Return the [X, Y] coordinate for the center point of the cell that contains the specified text.  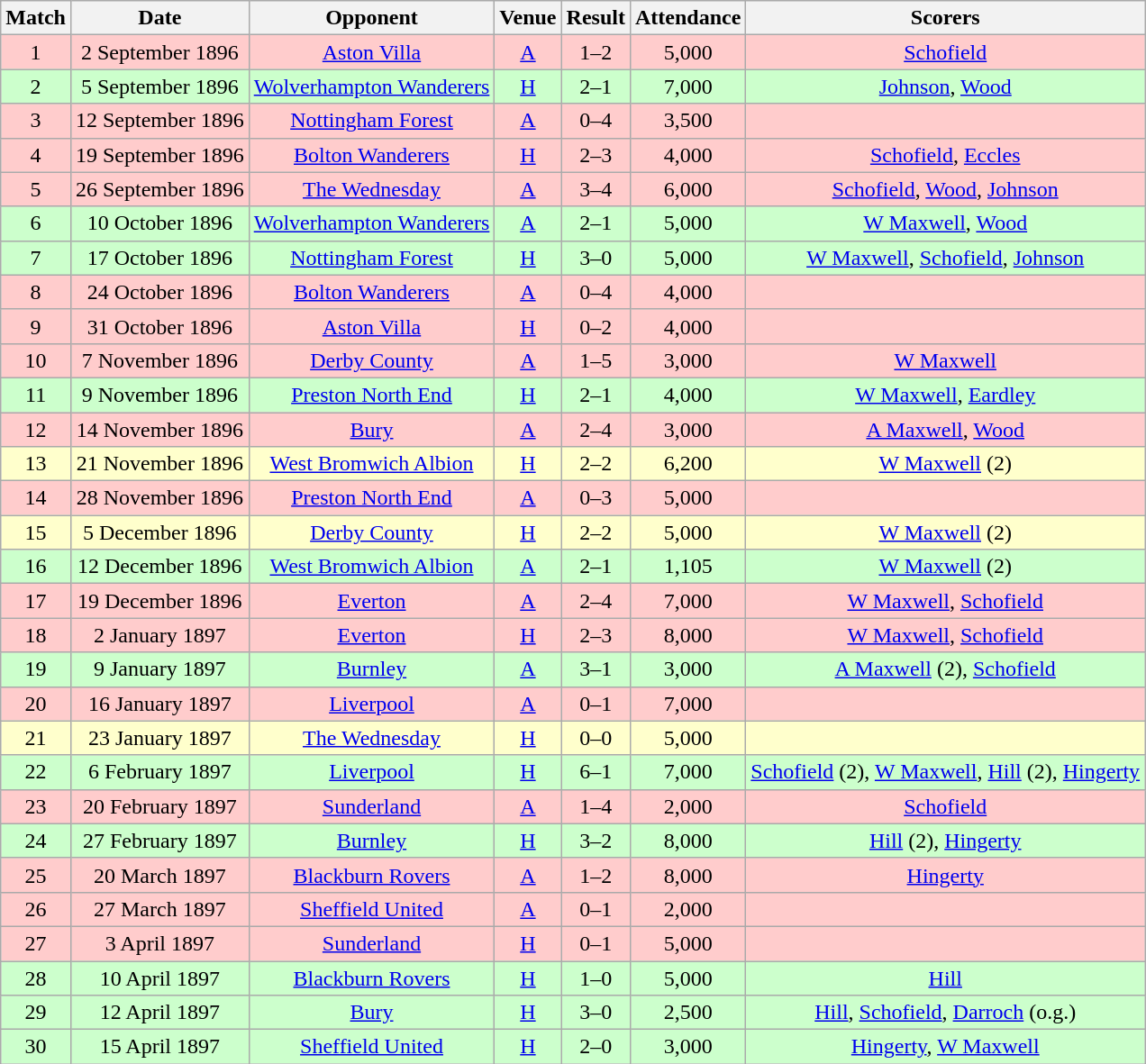
31 October 1896 [159, 326]
1,105 [687, 567]
Result [596, 18]
Opponent [371, 18]
W Maxwell, Wood [946, 223]
12 September 1896 [159, 121]
Venue [528, 18]
3,500 [687, 121]
13 [36, 464]
Attendance [687, 18]
1 [36, 52]
3–4 [596, 189]
0–2 [596, 326]
23 January 1897 [159, 738]
A Maxwell, Wood [946, 430]
3–2 [596, 841]
20 [36, 704]
19 December 1896 [159, 601]
26 [36, 909]
9 November 1896 [159, 395]
29 [36, 1013]
17 October 1896 [159, 258]
22 [36, 772]
23 [36, 806]
Match [36, 18]
Schofield, Eccles [946, 155]
3 [36, 121]
2 [36, 86]
11 [36, 395]
30 [36, 1047]
A Maxwell (2), Schofield [946, 669]
Hill, Schofield, Darroch (o.g.) [946, 1013]
27 March 1897 [159, 909]
25 [36, 875]
7 November 1896 [159, 360]
6,200 [687, 464]
W Maxwell [946, 360]
6–1 [596, 772]
9 January 1897 [159, 669]
Hill (2), Hingerty [946, 841]
4 [36, 155]
6 February 1897 [159, 772]
16 January 1897 [159, 704]
17 [36, 601]
Johnson, Wood [946, 86]
Date [159, 18]
W Maxwell, Eardley [946, 395]
15 [36, 532]
3–1 [596, 669]
5 December 1896 [159, 532]
27 February 1897 [159, 841]
10 October 1896 [159, 223]
6,000 [687, 189]
20 February 1897 [159, 806]
19 [36, 669]
1–5 [596, 360]
9 [36, 326]
12 [36, 430]
0–0 [596, 738]
5 September 1896 [159, 86]
27 [36, 943]
2,500 [687, 1013]
18 [36, 635]
2 September 1896 [159, 52]
15 April 1897 [159, 1047]
21 [36, 738]
3 April 1897 [159, 943]
7 [36, 258]
16 [36, 567]
10 [36, 360]
Hill [946, 978]
19 September 1896 [159, 155]
Schofield, Wood, Johnson [946, 189]
24 [36, 841]
12 April 1897 [159, 1013]
10 April 1897 [159, 978]
W Maxwell, Schofield, Johnson [946, 258]
2–0 [596, 1047]
28 [36, 978]
1–0 [596, 978]
20 March 1897 [159, 875]
1–4 [596, 806]
Hingerty, W Maxwell [946, 1047]
5 [36, 189]
Hingerty [946, 875]
12 December 1896 [159, 567]
Schofield (2), W Maxwell, Hill (2), Hingerty [946, 772]
8 [36, 292]
21 November 1896 [159, 464]
2 January 1897 [159, 635]
14 November 1896 [159, 430]
28 November 1896 [159, 498]
0–3 [596, 498]
24 October 1896 [159, 292]
6 [36, 223]
Scorers [946, 18]
26 September 1896 [159, 189]
14 [36, 498]
